Capture the cell that displays the provided text and extract its [X, Y] central coordinate. 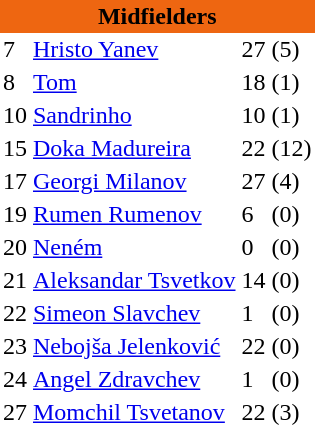
(5) [291, 50]
15 [15, 148]
20 [15, 248]
Midfielders [157, 16]
(12) [291, 148]
0 [253, 248]
23 [15, 346]
Nebojša Jelenković [134, 346]
17 [15, 182]
18 [253, 82]
6 [253, 214]
24 [15, 380]
Simeon Slavchev [134, 314]
7 [15, 50]
Georgi Milanov [134, 182]
19 [15, 214]
Rumen Rumenov [134, 214]
Neném [134, 248]
Doka Madureira [134, 148]
14 [253, 280]
Sandrinho [134, 116]
Aleksandar Tsvetkov [134, 280]
Angel Zdravchev [134, 380]
Hristo Yanev [134, 50]
(4) [291, 182]
21 [15, 280]
Tom [134, 82]
8 [15, 82]
